Identify which cell holds the provided text, then report its [X, Y] central coordinate. 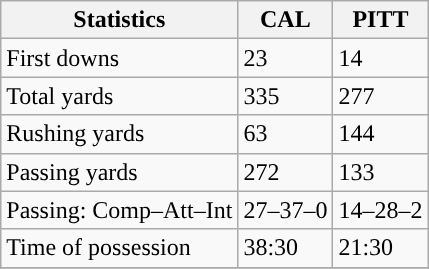
Statistics [120, 20]
63 [286, 134]
335 [286, 96]
Passing: Comp–Att–Int [120, 210]
Passing yards [120, 172]
Total yards [120, 96]
14 [380, 58]
133 [380, 172]
14–28–2 [380, 210]
144 [380, 134]
CAL [286, 20]
27–37–0 [286, 210]
38:30 [286, 248]
Time of possession [120, 248]
272 [286, 172]
277 [380, 96]
PITT [380, 20]
21:30 [380, 248]
23 [286, 58]
Rushing yards [120, 134]
First downs [120, 58]
